Output the [x, y] coordinate of the center of the cell containing the given text.  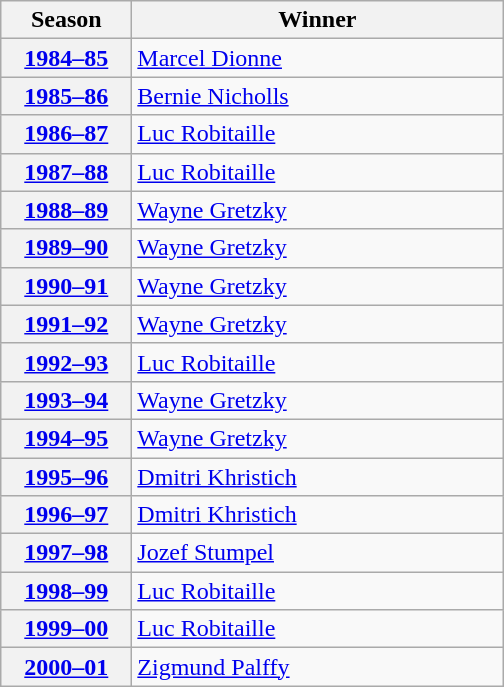
1984–85 [66, 58]
1998–99 [66, 591]
1991–92 [66, 324]
1992–93 [66, 362]
Jozef Stumpel [318, 553]
2000–01 [66, 667]
Winner [318, 20]
1996–97 [66, 515]
1986–87 [66, 134]
Bernie Nicholls [318, 96]
1993–94 [66, 400]
1997–98 [66, 553]
1987–88 [66, 172]
1995–96 [66, 477]
1988–89 [66, 210]
Marcel Dionne [318, 58]
Zigmund Palffy [318, 667]
1990–91 [66, 286]
1999–00 [66, 629]
1989–90 [66, 248]
Season [66, 20]
1994–95 [66, 438]
1985–86 [66, 96]
